Return the (X, Y) coordinate for the center point of the cell that contains the specified text.  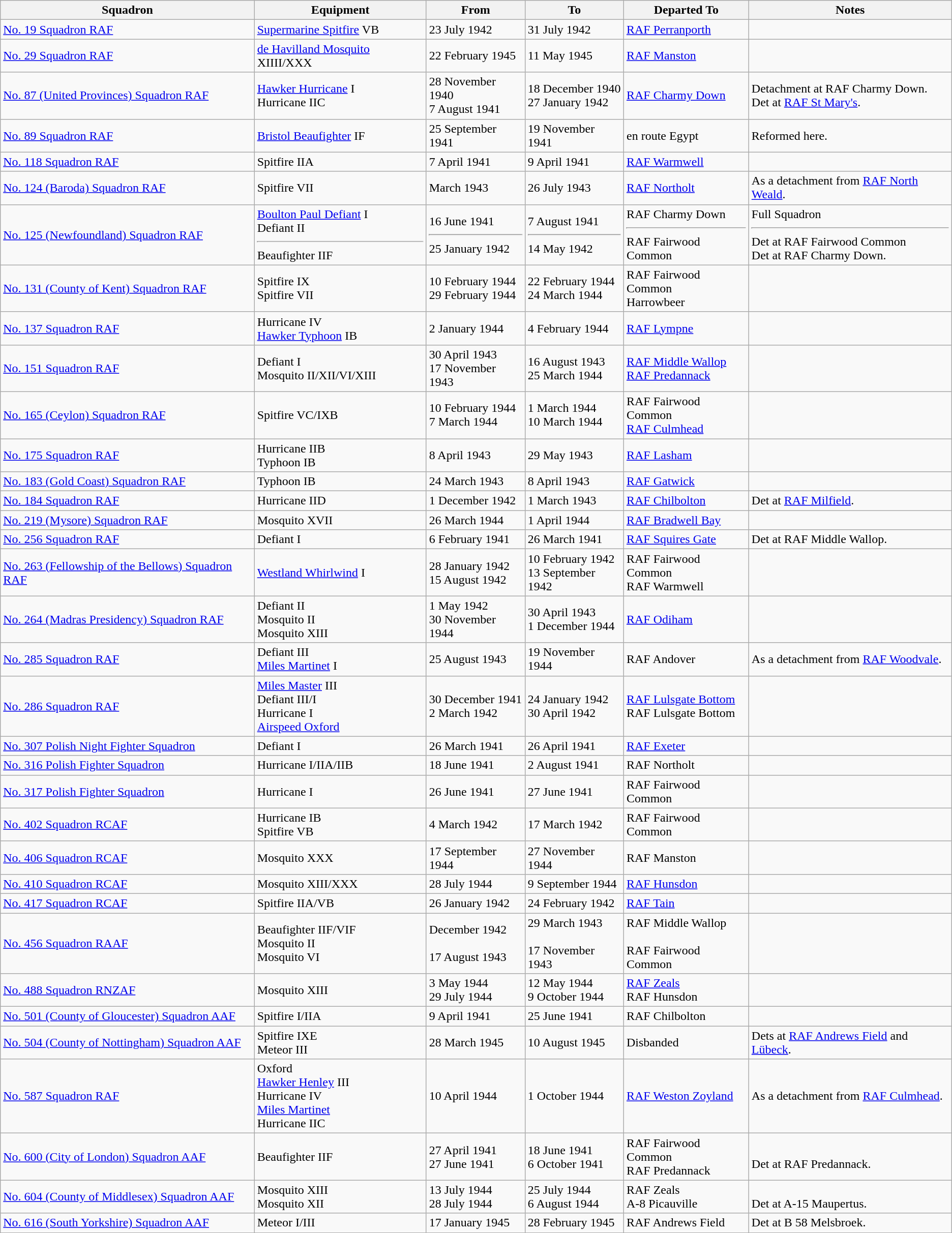
de Havilland Mosquito XIIII/XXX (340, 56)
Spitfire IIA/VB (340, 903)
RAF Charmy Down (686, 96)
RAF Weston Zoyland (686, 1096)
1 March 1943 (574, 501)
No. 504 (County of Nottingham) Squadron AAF (127, 1042)
No. 165 (Ceylon) Squadron RAF (127, 415)
December 194217 August 1943 (475, 944)
No. 219 (Mysore) Squadron RAF (127, 520)
17 March 1942 (574, 825)
RAF Fairwood CommonRAF Predannack (686, 1157)
Miles Master IIIDefiant III/IHurricane IAirspeed Oxford (340, 706)
Det at RAF Milfield. (850, 501)
RAF Hunsdon (686, 884)
27 April 194127 June 1941 (475, 1157)
RAF Andover (686, 659)
1 May 194230 November 1944 (475, 619)
Beaufighter IIF (340, 1157)
Departed To (686, 10)
No. 285 Squadron RAF (127, 659)
No. 286 Squadron RAF (127, 706)
30 April 19431 December 1944 (574, 619)
24 March 1943 (475, 482)
As a detachment from RAF Culmhead. (850, 1096)
en route Egypt (686, 135)
2 January 1944 (475, 328)
March 1943 (475, 188)
From (475, 10)
16 August 194325 March 1944 (574, 368)
RAF Gatwick (686, 482)
1 April 1944 (574, 520)
RAF Warmwell (686, 162)
24 January 194230 April 1942 (574, 706)
28 November 19407 August 1941 (475, 96)
Hawker Hurricane IHurricane IIC (340, 96)
Defiant IIIMiles Martinet I (340, 659)
RAF Lasham (686, 455)
13 July 194428 July 1944 (475, 1197)
Boulton Paul Defiant IDefiant IIBeaufighter IIF (340, 235)
31 July 1942 (574, 29)
RAF Fairwood CommonHarrowbeer (686, 288)
Westland Whirlwind I (340, 573)
1 December 1942 (475, 501)
18 June 1941 (475, 765)
RAF Perranporth (686, 29)
No. 488 Squadron RNZAF (127, 990)
Typhoon IB (340, 482)
27 November 1944 (574, 857)
RAF Fairwood CommonRAF Culmhead (686, 415)
Dets at RAF Andrews Field and Lübeck. (850, 1042)
RAF Squires Gate (686, 539)
To (574, 10)
2 August 1941 (574, 765)
6 February 1941 (475, 539)
RAF ZealsA-8 Picauville (686, 1197)
Defiant IMosquito II/XII/VI/XIII (340, 368)
Beaufighter IIF/VIFMosquito IIMosquito VI (340, 944)
OxfordHawker Henley IIIHurricane IVMiles MartinetHurricane IIC (340, 1096)
30 April 194317 November 1943 (475, 368)
10 February 194429 February 1944 (475, 288)
28 July 1944 (475, 884)
4 March 1942 (475, 825)
29 March 194317 November 1943 (574, 944)
Det at B 58 Melsbroek. (850, 1223)
10 April 1944 (475, 1096)
No. 263 (Fellowship of the Bellows) Squadron RAF (127, 573)
26 June 1941 (475, 791)
Bristol Beaufighter IF (340, 135)
No. 406 Squadron RCAF (127, 857)
4 February 1944 (574, 328)
Full SquadronDet at RAF Fairwood CommonDet at RAF Charmy Down. (850, 235)
No. 87 (United Provinces) Squadron RAF (127, 96)
25 August 1943 (475, 659)
Mosquito XIII (340, 990)
Meteor I/III (340, 1223)
No. 124 (Baroda) Squadron RAF (127, 188)
No. 604 (County of Middlesex) Squadron AAF (127, 1197)
No. 151 Squadron RAF (127, 368)
Hurricane IVHawker Typhoon IB (340, 328)
RAF Charmy DownRAF Fairwood Common (686, 235)
Defiant IIMosquito IIMosquito XIII (340, 619)
10 February 19447 March 1944 (475, 415)
RAF ZealsRAF Hunsdon (686, 990)
RAF Lympne (686, 328)
Hurricane I/IIA/IIB (340, 765)
26 April 1941 (574, 746)
Detachment at RAF Charmy Down.Det at RAF St Mary's. (850, 96)
No. 317 Polish Fighter Squadron (127, 791)
Squadron (127, 10)
No. 175 Squadron RAF (127, 455)
No. 316 Polish Fighter Squadron (127, 765)
17 January 1945 (475, 1223)
28 March 1945 (475, 1042)
22 February 1945 (475, 56)
As a detachment from RAF Woodvale. (850, 659)
No. 410 Squadron RCAF (127, 884)
No. 125 (Newfoundland) Squadron RAF (127, 235)
26 March 1944 (475, 520)
10 February 194213 September 1942 (574, 573)
RAF Middle WallopRAF Fairwood Common (686, 944)
22 February 194424 March 1944 (574, 288)
18 December 194027 January 1942 (574, 96)
No. 131 (County of Kent) Squadron RAF (127, 288)
18 June 19416 October 1941 (574, 1157)
Spitfire VII (340, 188)
No. 456 Squadron RAAF (127, 944)
As a detachment from RAF North Weald. (850, 188)
3 May 194429 July 1944 (475, 990)
17 September 1944 (475, 857)
No. 264 (Madras Presidency) Squadron RAF (127, 619)
19 November 1944 (574, 659)
No. 402 Squadron RCAF (127, 825)
24 February 1942 (574, 903)
RAF Tain (686, 903)
No. 600 (City of London) Squadron AAF (127, 1157)
No. 89 Squadron RAF (127, 135)
No. 137 Squadron RAF (127, 328)
Hurricane IBSpitfire VB (340, 825)
26 January 1942 (475, 903)
No. 616 (South Yorkshire) Squadron AAF (127, 1223)
Det at RAF Predannack. (850, 1157)
No. 307 Polish Night Fighter Squadron (127, 746)
RAF Bradwell Bay (686, 520)
16 June 194125 January 1942 (475, 235)
Spitfire IIA (340, 162)
No. 417 Squadron RCAF (127, 903)
RAF Fairwood CommonRAF Warmwell (686, 573)
28 January 194215 August 1942 (475, 573)
10 August 1945 (574, 1042)
No. 29 Squadron RAF (127, 56)
Mosquito XVII (340, 520)
No. 19 Squadron RAF (127, 29)
11 May 1945 (574, 56)
Det at A-15 Maupertus. (850, 1197)
1 October 1944 (574, 1096)
Equipment (340, 10)
Spitfire IXSpitfire VII (340, 288)
No. 118 Squadron RAF (127, 162)
25 June 1941 (574, 1016)
RAF Middle WallopRAF Predannack (686, 368)
No. 184 Squadron RAF (127, 501)
No. 256 Squadron RAF (127, 539)
26 July 1943 (574, 188)
Spitfire I/IIA (340, 1016)
Hurricane I (340, 791)
Spitfire VC/IXB (340, 415)
No. 587 Squadron RAF (127, 1096)
Mosquito XIIIMosquito XII (340, 1197)
30 December 19412 March 1942 (475, 706)
Supermarine Spitfire VB (340, 29)
Mosquito XIII/XXX (340, 884)
27 June 1941 (574, 791)
25 July 19446 August 1944 (574, 1197)
25 September 1941 (475, 135)
23 July 1942 (475, 29)
19 November 1941 (574, 135)
1 March 194410 March 1944 (574, 415)
9 September 1944 (574, 884)
Reformed here. (850, 135)
No. 183 (Gold Coast) Squadron RAF (127, 482)
7 August 194114 May 1942 (574, 235)
RAF Exeter (686, 746)
12 May 19449 October 1944 (574, 990)
Mosquito XXX (340, 857)
Hurricane IIBTyphoon IB (340, 455)
No. 501 (County of Gloucester) Squadron AAF (127, 1016)
Notes (850, 10)
7 April 1941 (475, 162)
RAF Odiham (686, 619)
Hurricane IID (340, 501)
28 February 1945 (574, 1223)
RAF Lulsgate BottomRAF Lulsgate Bottom (686, 706)
Disbanded (686, 1042)
Spitfire IXEMeteor III (340, 1042)
RAF Andrews Field (686, 1223)
29 May 1943 (574, 455)
Det at RAF Middle Wallop. (850, 539)
